Return [x, y] of the center of cell containing provided text 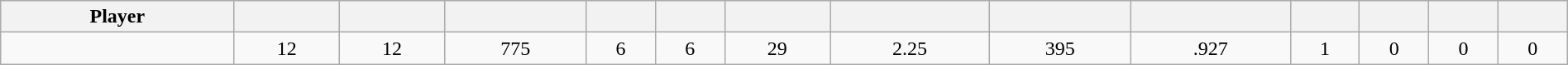
2.25 [910, 48]
Player [117, 17]
29 [777, 48]
775 [516, 48]
395 [1060, 48]
1 [1325, 48]
.927 [1211, 48]
